Scan for the cell matching the given text and deliver its (X, Y) coordinate at center. 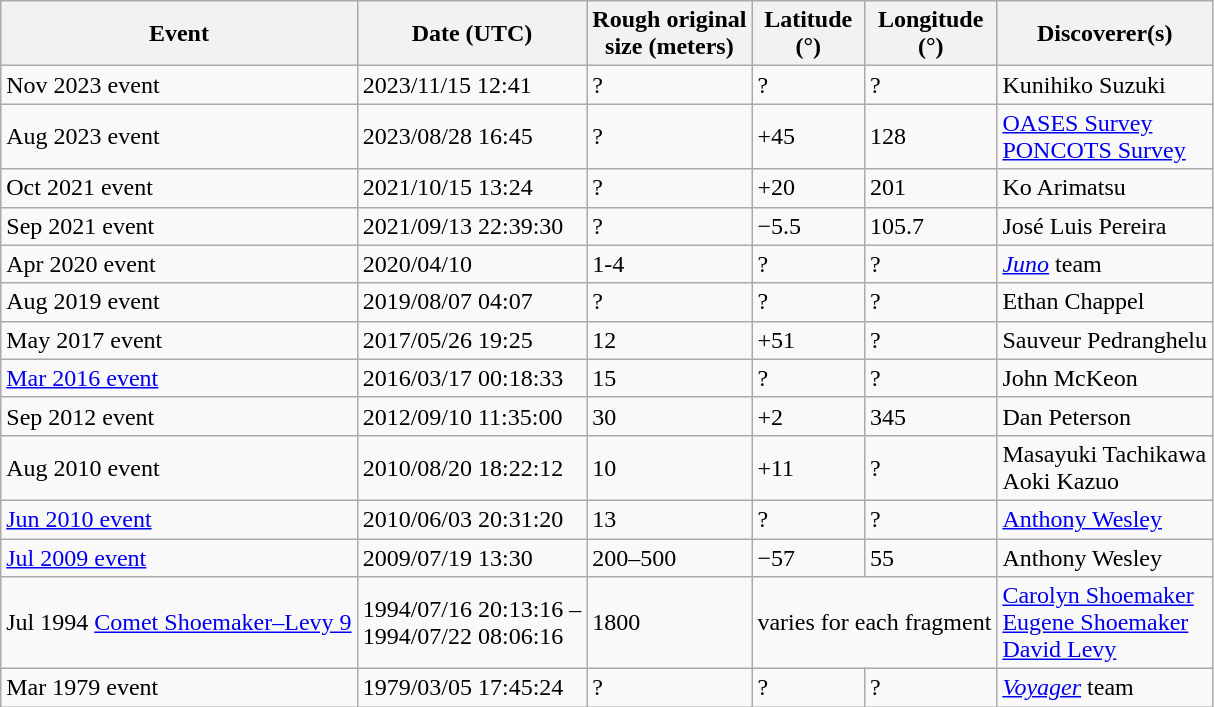
128 (931, 136)
2023/11/15 12:41 (472, 85)
Dan Peterson (1105, 416)
Oct 2021 event (179, 188)
Voyager team (1105, 688)
Nov 2023 event (179, 85)
1-4 (670, 264)
1994/07/16 20:13:16 – 1994/07/22 08:06:16 (472, 623)
Aug 2023 event (179, 136)
−5.5 (808, 226)
1979/03/05 17:45:24 (472, 688)
+45 (808, 136)
José Luis Pereira (1105, 226)
+2 (808, 416)
Mar 2016 event (179, 378)
Ethan Chappel (1105, 302)
345 (931, 416)
201 (931, 188)
105.7 (931, 226)
Jun 2010 event (179, 519)
Longitude(°) (931, 34)
2021/10/15 13:24 (472, 188)
15 (670, 378)
John McKeon (1105, 378)
2019/08/07 04:07 (472, 302)
Aug 2019 event (179, 302)
Kunihiko Suzuki (1105, 85)
−57 (808, 557)
Carolyn ShoemakerEugene ShoemakerDavid Levy (1105, 623)
Apr 2020 event (179, 264)
30 (670, 416)
May 2017 event (179, 340)
12 (670, 340)
+51 (808, 340)
13 (670, 519)
Event (179, 34)
10 (670, 468)
OASES SurveyPONCOTS Survey (1105, 136)
2010/08/20 18:22:12 (472, 468)
Sep 2021 event (179, 226)
varies for each fragment (874, 623)
2012/09/10 11:35:00 (472, 416)
Sauveur Pedranghelu (1105, 340)
Ko Arimatsu (1105, 188)
2016/03/17 00:18:33 (472, 378)
+11 (808, 468)
Date (UTC) (472, 34)
Rough originalsize (meters) (670, 34)
Jul 2009 event (179, 557)
55 (931, 557)
1800 (670, 623)
Jul 1994 Comet Shoemaker–Levy 9 (179, 623)
Discoverer(s) (1105, 34)
2009/07/19 13:30 (472, 557)
2017/05/26 19:25 (472, 340)
Masayuki TachikawaAoki Kazuo (1105, 468)
Latitude(°) (808, 34)
2023/08/28 16:45 (472, 136)
2020/04/10 (472, 264)
2010/06/03 20:31:20 (472, 519)
+20 (808, 188)
2021/09/13 22:39:30 (472, 226)
Sep 2012 event (179, 416)
Juno team (1105, 264)
200–500 (670, 557)
Mar 1979 event (179, 688)
Aug 2010 event (179, 468)
